Extract the (X, Y) coordinate from the center of the cell holding the provided text.  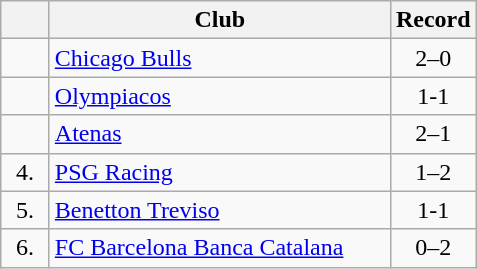
0–2 (433, 248)
Chicago Bulls (220, 58)
1–2 (433, 172)
6. (26, 248)
2–1 (433, 134)
Benetton Treviso (220, 210)
Record (433, 20)
2–0 (433, 58)
Atenas (220, 134)
5. (26, 210)
Club (220, 20)
PSG Racing (220, 172)
Olympiacos (220, 96)
FC Barcelona Banca Catalana (220, 248)
4. (26, 172)
